Search for the cell housing the specified text and yield its [X, Y] center coordinate. 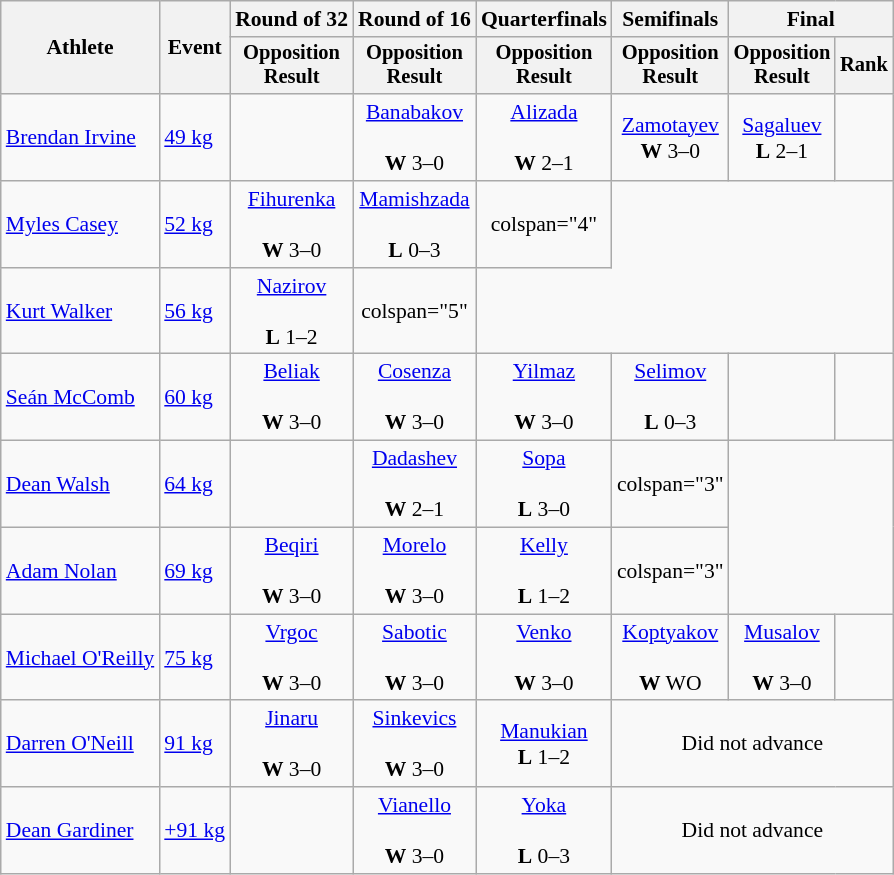
75 kg [194, 658]
Venko W 3–0 [544, 658]
Rank [864, 66]
Quarterfinals [544, 19]
Myles Casey [80, 224]
Beqiri W 3–0 [292, 572]
Brendan Irvine [80, 138]
Seán McComb [80, 398]
Alizada W 2–1 [544, 138]
Dean Gardiner [80, 830]
Dadashev W 2–1 [414, 484]
Nazirov L 1–2 [292, 312]
Manukian L 1–2 [544, 744]
Darren O'Neill [80, 744]
Musalov W 3–0 [782, 658]
Round of 16 [414, 19]
Sabotic W 3–0 [414, 658]
Sagaluev L 2–1 [782, 138]
Mamishzada L 0–3 [414, 224]
Sinkevics W 3–0 [414, 744]
Round of 32 [292, 19]
+91 kg [194, 830]
colspan="5" [414, 312]
Beliak W 3–0 [292, 398]
Adam Nolan [80, 572]
Zamotayev W 3–0 [670, 138]
Jinaru W 3–0 [292, 744]
Vrgoc W 3–0 [292, 658]
Yoka L 0–3 [544, 830]
60 kg [194, 398]
Dean Walsh [80, 484]
Kurt Walker [80, 312]
Sopa L 3–0 [544, 484]
Final [811, 19]
Semifinals [670, 19]
Yilmaz W 3–0 [544, 398]
49 kg [194, 138]
91 kg [194, 744]
Event [194, 48]
Koptyakov W WO [670, 658]
Fihurenka W 3–0 [292, 224]
Morelo W 3–0 [414, 572]
Kelly L 1–2 [544, 572]
colspan="4" [544, 224]
52 kg [194, 224]
Selimov L 0–3 [670, 398]
56 kg [194, 312]
64 kg [194, 484]
69 kg [194, 572]
Banabakov W 3–0 [414, 138]
Cosenza W 3–0 [414, 398]
Vianello W 3–0 [414, 830]
Michael O'Reilly [80, 658]
Athlete [80, 48]
